Locate the cell with the specified text and output its [x, y] center coordinate. 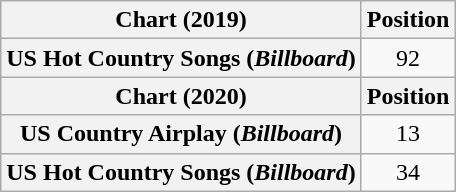
92 [408, 58]
US Country Airplay (Billboard) [181, 134]
13 [408, 134]
Chart (2020) [181, 96]
34 [408, 172]
Chart (2019) [181, 20]
